From the cell containing the given text, extract its center point as [x, y] coordinate. 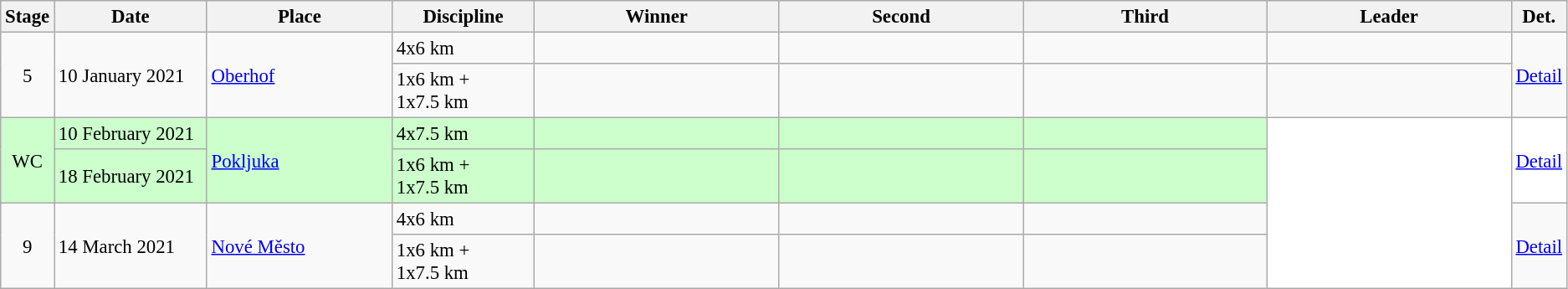
Det. [1539, 17]
10 January 2021 [131, 75]
Pokljuka [300, 161]
Winner [657, 17]
9 [28, 246]
14 March 2021 [131, 246]
Discipline [463, 17]
Oberhof [300, 75]
18 February 2021 [131, 176]
WC [28, 161]
Nové Město [300, 246]
Place [300, 17]
Second [901, 17]
5 [28, 75]
10 February 2021 [131, 134]
Date [131, 17]
Third [1145, 17]
4x7.5 km [463, 134]
Stage [28, 17]
Leader [1389, 17]
